Scan for the cell matching the given text and deliver its (x, y) coordinate at center. 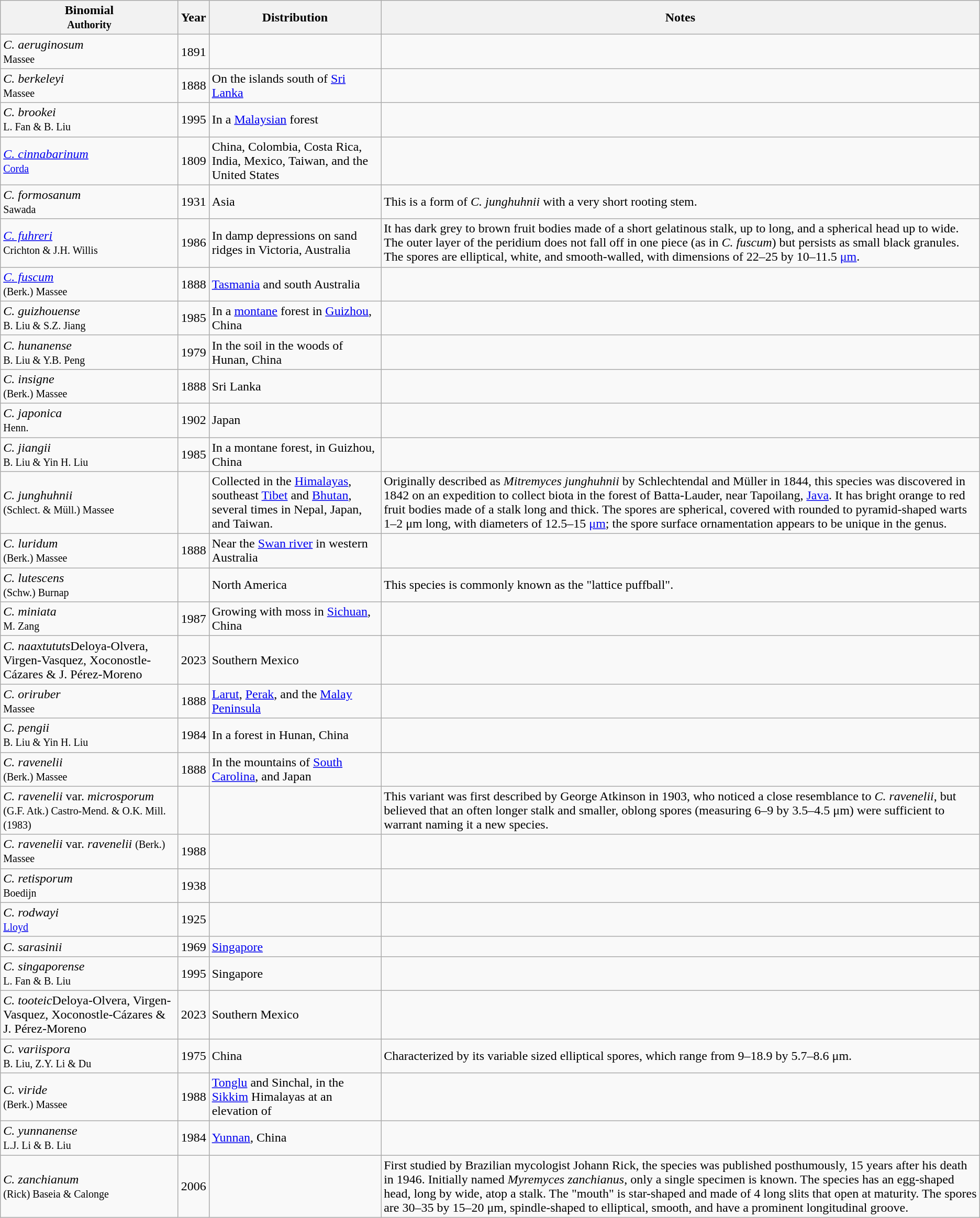
C. zanchianum(Rick) Baseia & Calonge (89, 1186)
Growing with moss in Sichuan, China (295, 619)
This is a form of C. junghuhnii with a very short rooting stem. (681, 202)
C. miniataM. Zang (89, 619)
C. ravenelii(Berk.) Massee (89, 769)
C. pengiiB. Liu & Yin H. Liu (89, 735)
Distribution (295, 18)
Yunnan, China (295, 1138)
C. japonicaHenn. (89, 420)
1902 (194, 420)
In the soil in the woods of Hunan, China (295, 352)
In damp depressions on sand ridges in Victoria, Australia (295, 243)
C. cinnabarinumCorda (89, 161)
Tasmania and south Australia (295, 284)
Year (194, 18)
C. hunanenseB. Liu & Y.B. Peng (89, 352)
C. insigne(Berk.) Massee (89, 386)
Collected in the Himalayas, southeast Tibet and Bhutan, several times in Nepal, Japan, and Taiwan. (295, 502)
Characterized by its variable sized elliptical spores, which range from 9–18.9 by 5.7–8.6 μm. (681, 1055)
1809 (194, 161)
C. yunnanenseL.J. Li & B. Liu (89, 1138)
1891 (194, 51)
1975 (194, 1055)
C. brookeiL. Fan & B. Liu (89, 119)
Near the Swan river in western Australia (295, 551)
Japan (295, 420)
In the mountains of South Carolina, and Japan (295, 769)
China (295, 1055)
1938 (194, 886)
1969 (194, 946)
2006 (194, 1186)
C. berkeleyiMassee (89, 86)
Larut, Perak, and the Malay Peninsula (295, 701)
Asia (295, 202)
C. ravenelii var. microsporum (G.F. Atk.) Castro-Mend. & O.K. Mill. (1983) (89, 810)
1925 (194, 919)
BinomialAuthority (89, 18)
In a forest in Hunan, China (295, 735)
C. guizhouenseB. Liu & S.Z. Jiang (89, 318)
C. aeruginosumMassee (89, 51)
C. rodwayiLloyd (89, 919)
C. variisporaB. Liu, Z.Y. Li & Du (89, 1055)
C. luridum(Berk.) Massee (89, 551)
C. singaporenseL. Fan & B. Liu (89, 974)
C. viride(Berk.) Massee (89, 1097)
C. retisporumBoedijn (89, 886)
This species is commonly known as the "lattice puffball". (681, 585)
1979 (194, 352)
Notes (681, 18)
C. sarasinii (89, 946)
C. lutescens(Schw.) Burnap (89, 585)
C. oriruberMassee (89, 701)
1987 (194, 619)
C. formosanumSawada (89, 202)
C. ravenelii var. ravenelii (Berk.) Massee (89, 851)
1986 (194, 243)
North America (295, 585)
C. tooteicDeloya-Olvera, Virgen-Vasquez, Xoconostle-Cázares & J. Pérez-Moreno (89, 1014)
On the islands south of Sri Lanka (295, 86)
C. fuscum(Berk.) Massee (89, 284)
China, Colombia, Costa Rica, India, Mexico, Taiwan, and the United States (295, 161)
C. junghuhnii(Schlect. & Müll.) Massee (89, 502)
C. fuhreriCrichton & J.H. Willis (89, 243)
1931 (194, 202)
In a montane forest in Guizhou, China (295, 318)
In a Malaysian forest (295, 119)
In a montane forest, in Guizhou, China (295, 454)
Sri Lanka (295, 386)
C. jiangiiB. Liu & Yin H. Liu (89, 454)
Tonglu and Sinchal, in the Sikkim Himalayas at an elevation of (295, 1097)
C. naaxtututsDeloya-Olvera, Virgen-Vasquez, Xoconostle-Cázares & J. Pérez-Moreno (89, 660)
